Return [x, y] of the center of cell containing provided text 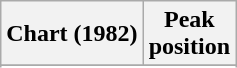
Peakposition [189, 34]
Chart (1982) [72, 34]
